Locate the cell with the specified text and output its [x, y] center coordinate. 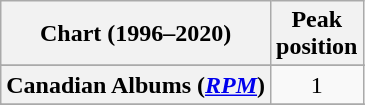
1 [317, 85]
Peak position [317, 34]
Canadian Albums (RPM) [136, 85]
Chart (1996–2020) [136, 34]
